Detect which cell encompasses the target text, then output its (x, y) center coordinate. 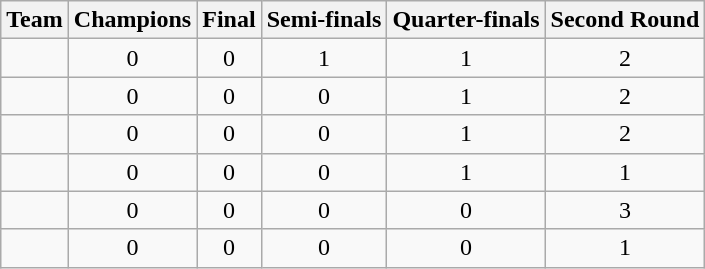
Champions (132, 20)
Second Round (625, 20)
Semi-finals (324, 20)
Final (229, 20)
Team (35, 20)
Quarter-finals (466, 20)
3 (625, 210)
